Determine the [X, Y] coordinate at the center of the cell enclosing the given text.  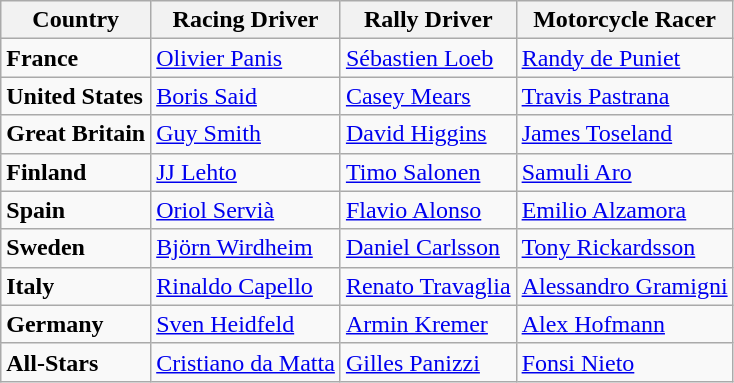
Fonsi Nieto [624, 362]
Gilles Panizzi [428, 362]
Oriol Servià [246, 210]
Great Britain [76, 134]
Cristiano da Matta [246, 362]
David Higgins [428, 134]
Armin Kremer [428, 324]
Sébastien Loeb [428, 58]
Boris Said [246, 96]
Randy de Puniet [624, 58]
Tony Rickardsson [624, 248]
Alessandro Gramigni [624, 286]
Italy [76, 286]
Finland [76, 172]
Rally Driver [428, 20]
Alex Hofmann [624, 324]
Guy Smith [246, 134]
Timo Salonen [428, 172]
France [76, 58]
United States [76, 96]
Travis Pastrana [624, 96]
Sven Heidfeld [246, 324]
Rinaldo Capello [246, 286]
Spain [76, 210]
JJ Lehto [246, 172]
Daniel Carlsson [428, 248]
Samuli Aro [624, 172]
Germany [76, 324]
Flavio Alonso [428, 210]
Björn Wirdheim [246, 248]
Emilio Alzamora [624, 210]
Sweden [76, 248]
Country [76, 20]
Olivier Panis [246, 58]
James Toseland [624, 134]
Racing Driver [246, 20]
Motorcycle Racer [624, 20]
Renato Travaglia [428, 286]
Casey Mears [428, 96]
All-Stars [76, 362]
